From the cell containing the given text, extract its center point as [X, Y] coordinate. 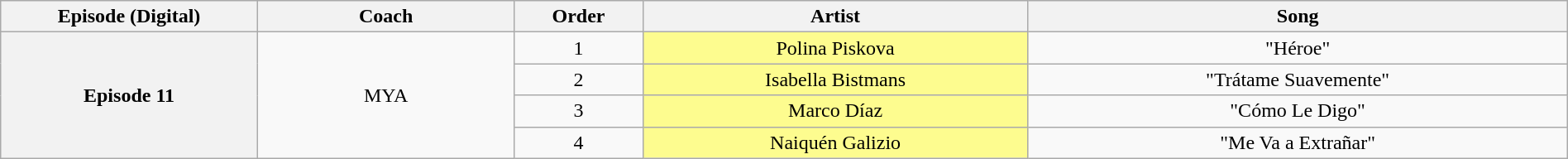
"Me Va a Extrañar" [1298, 142]
3 [579, 111]
Isabella Bistmans [835, 79]
Song [1298, 17]
Artist [835, 17]
1 [579, 48]
Marco Díaz [835, 111]
"Héroe" [1298, 48]
Episode 11 [129, 95]
Coach [385, 17]
Order [579, 17]
4 [579, 142]
Naiquén Galizio [835, 142]
"Cómo Le Digo" [1298, 111]
Polina Piskova [835, 48]
Episode (Digital) [129, 17]
2 [579, 79]
MYA [385, 95]
"Trátame Suavemente" [1298, 79]
